Output the (x, y) coordinate of the center of the cell containing the given text.  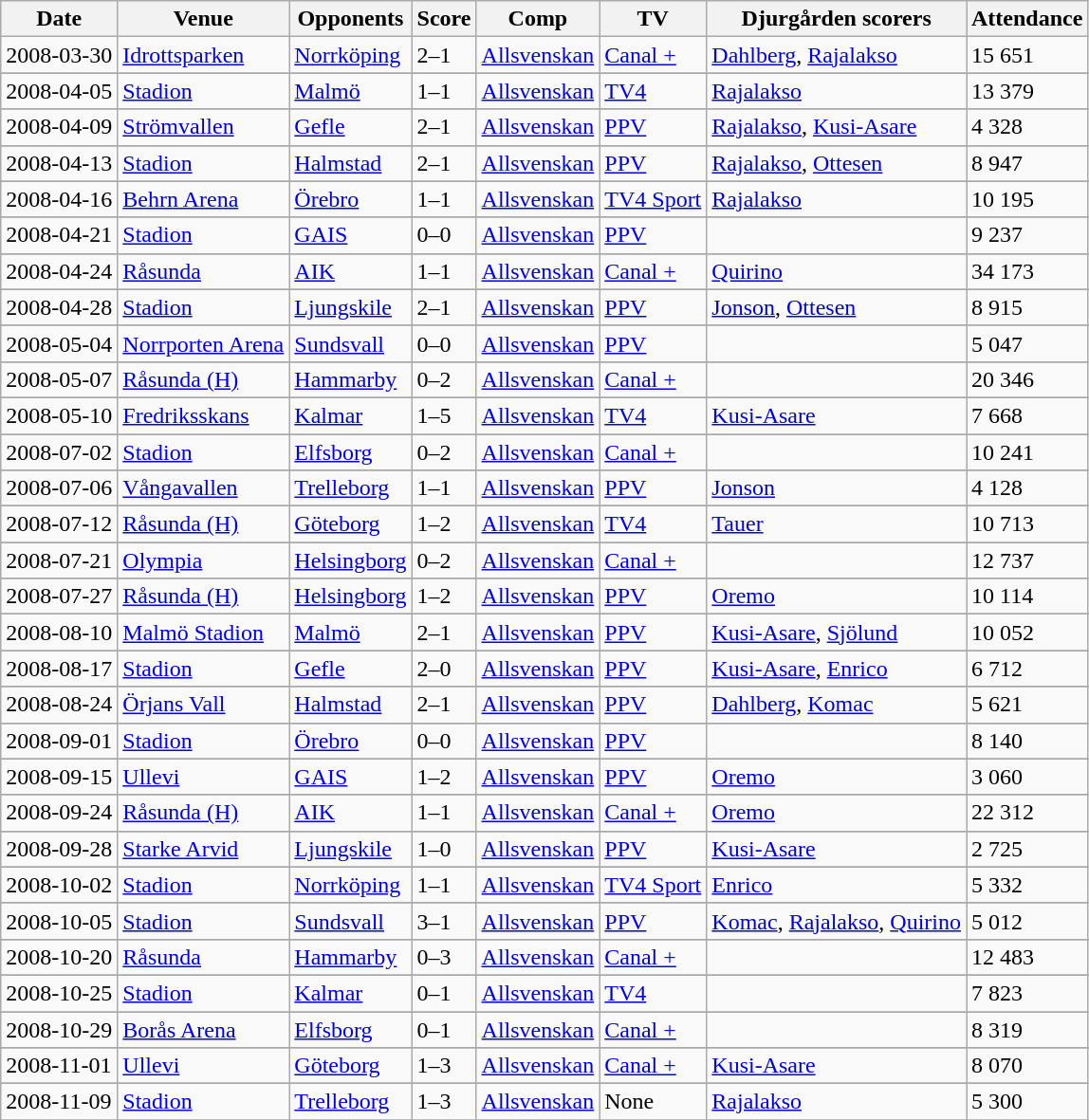
Malmö Stadion (203, 633)
3 060 (1026, 777)
4 128 (1026, 488)
2008-10-29 (59, 1029)
2008-09-28 (59, 849)
10 195 (1026, 199)
2008-04-05 (59, 91)
5 047 (1026, 343)
2008-08-24 (59, 705)
1–5 (444, 415)
8 319 (1026, 1029)
Örjans Vall (203, 705)
2008-04-21 (59, 235)
Rajalakso, Kusi-Asare (837, 127)
4 328 (1026, 127)
2008-04-28 (59, 307)
Venue (203, 19)
2008-04-16 (59, 199)
2008-03-30 (59, 55)
2008-07-21 (59, 560)
2–0 (444, 669)
2008-09-01 (59, 741)
10 114 (1026, 597)
8 947 (1026, 163)
Borås Arena (203, 1029)
3–1 (444, 921)
7 668 (1026, 415)
12 483 (1026, 957)
Jonson, Ottesen (837, 307)
2008-04-24 (59, 271)
22 312 (1026, 813)
Tauer (837, 524)
5 012 (1026, 921)
Quirino (837, 271)
8 140 (1026, 741)
2008-08-17 (59, 669)
2008-09-15 (59, 777)
Kusi-Asare, Enrico (837, 669)
20 346 (1026, 379)
5 332 (1026, 885)
Attendance (1026, 19)
2008-05-07 (59, 379)
Behrn Arena (203, 199)
Rajalakso, Ottesen (837, 163)
Starke Arvid (203, 849)
2008-10-25 (59, 993)
1–0 (444, 849)
5 300 (1026, 1102)
Idrottsparken (203, 55)
8 070 (1026, 1066)
12 737 (1026, 560)
2008-09-24 (59, 813)
6 712 (1026, 669)
Vångavallen (203, 488)
10 052 (1026, 633)
TV (653, 19)
2008-04-09 (59, 127)
2008-05-04 (59, 343)
2 725 (1026, 849)
2008-07-27 (59, 597)
2008-10-05 (59, 921)
Score (444, 19)
2008-07-06 (59, 488)
7 823 (1026, 993)
2008-11-01 (59, 1066)
Dahlberg, Komac (837, 705)
Djurgården scorers (837, 19)
5 621 (1026, 705)
2008-05-10 (59, 415)
2008-08-10 (59, 633)
15 651 (1026, 55)
Fredriksskans (203, 415)
2008-10-20 (59, 957)
Norrporten Arena (203, 343)
Date (59, 19)
2008-07-02 (59, 452)
Enrico (837, 885)
10 713 (1026, 524)
Comp (538, 19)
10 241 (1026, 452)
Jonson (837, 488)
2008-11-09 (59, 1102)
0–3 (444, 957)
2008-04-13 (59, 163)
2008-10-02 (59, 885)
Komac, Rajalakso, Quirino (837, 921)
8 915 (1026, 307)
13 379 (1026, 91)
2008-07-12 (59, 524)
Kusi-Asare, Sjölund (837, 633)
Olympia (203, 560)
None (653, 1102)
Strömvallen (203, 127)
Dahlberg, Rajalakso (837, 55)
34 173 (1026, 271)
Opponents (351, 19)
9 237 (1026, 235)
